Locate the cell with the specified text and output its [X, Y] center coordinate. 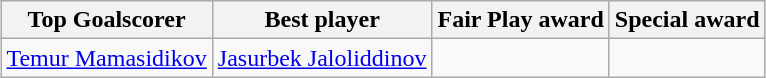
Special award [687, 20]
Jasurbek Jaloliddinov [322, 58]
Top Goalscorer [106, 20]
Temur Mamasidikov [106, 58]
Fair Play award [520, 20]
Best player [322, 20]
